Return (x, y) of the center of cell containing provided text 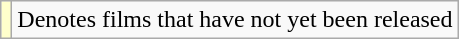
Denotes films that have not yet been released (235, 20)
